Locate the cell with the specified text and output its [X, Y] center coordinate. 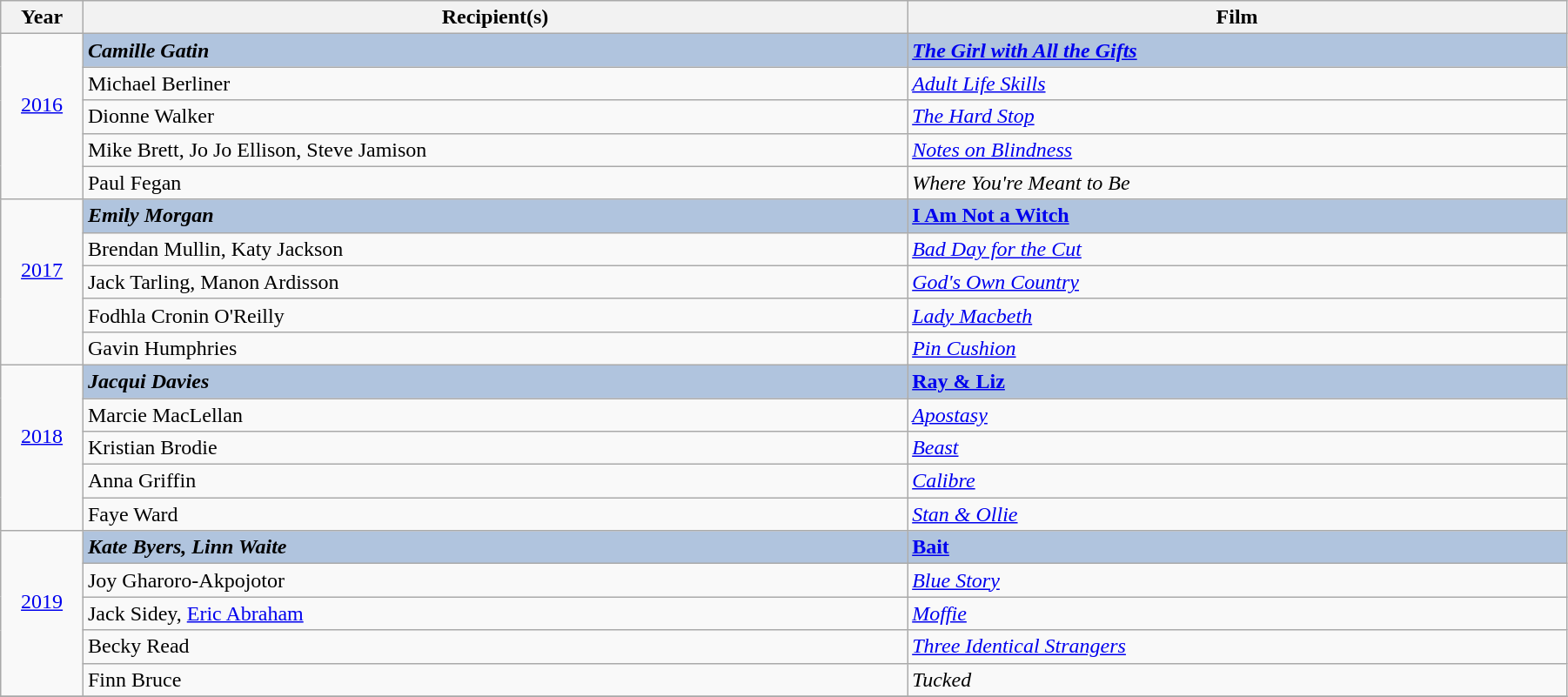
Jacqui Davies [494, 381]
Adult Life Skills [1237, 84]
God's Own Country [1237, 282]
Mike Brett, Jo Jo Ellison, Steve Jamison [494, 150]
2019 [42, 613]
Jack Sidey, Eric Abraham [494, 613]
Paul Fegan [494, 183]
Becky Read [494, 647]
Stan & Ollie [1237, 514]
Fodhla Cronin O'Reilly [494, 315]
Lady Macbeth [1237, 315]
Beast [1237, 448]
Year [42, 17]
Kate Byers, Linn Waite [494, 547]
Pin Cushion [1237, 348]
Calibre [1237, 481]
Notes on Blindness [1237, 150]
Joy Gharoro-Akpojotor [494, 580]
I Am Not a Witch [1237, 216]
2017 [42, 282]
Bait [1237, 547]
2018 [42, 447]
Apostasy [1237, 415]
Emily Morgan [494, 216]
Moffie [1237, 613]
Michael Berliner [494, 84]
Ray & Liz [1237, 381]
Gavin Humphries [494, 348]
2016 [42, 117]
The Hard Stop [1237, 117]
Camille Gatin [494, 50]
Brendan Mullin, Katy Jackson [494, 249]
The Girl with All the Gifts [1237, 50]
Where You're Meant to Be [1237, 183]
Finn Bruce [494, 680]
Marcie MacLellan [494, 415]
Blue Story [1237, 580]
Faye Ward [494, 514]
Kristian Brodie [494, 448]
Three Identical Strangers [1237, 647]
Jack Tarling, Manon Ardisson [494, 282]
Tucked [1237, 680]
Film [1237, 17]
Recipient(s) [494, 17]
Anna Griffin [494, 481]
Dionne Walker [494, 117]
Bad Day for the Cut [1237, 249]
